From the cell containing the given text, extract its center point as (X, Y) coordinate. 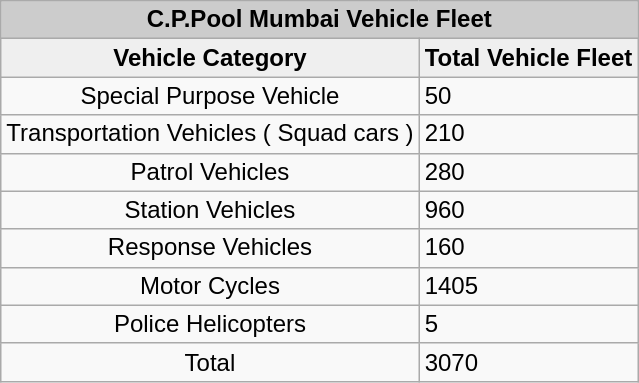
50 (528, 96)
3070 (528, 362)
210 (528, 134)
Response Vehicles (210, 248)
5 (528, 324)
Vehicle Category (210, 58)
C.P.Pool Mumbai Vehicle Fleet (320, 20)
160 (528, 248)
Total (210, 362)
960 (528, 210)
Total Vehicle Fleet (528, 58)
280 (528, 172)
Transportation Vehicles ( Squad cars ) (210, 134)
Station Vehicles (210, 210)
1405 (528, 286)
Patrol Vehicles (210, 172)
Special Purpose Vehicle (210, 96)
Police Helicopters (210, 324)
Motor Cycles (210, 286)
